Locate the cell with the specified text and output its [x, y] center coordinate. 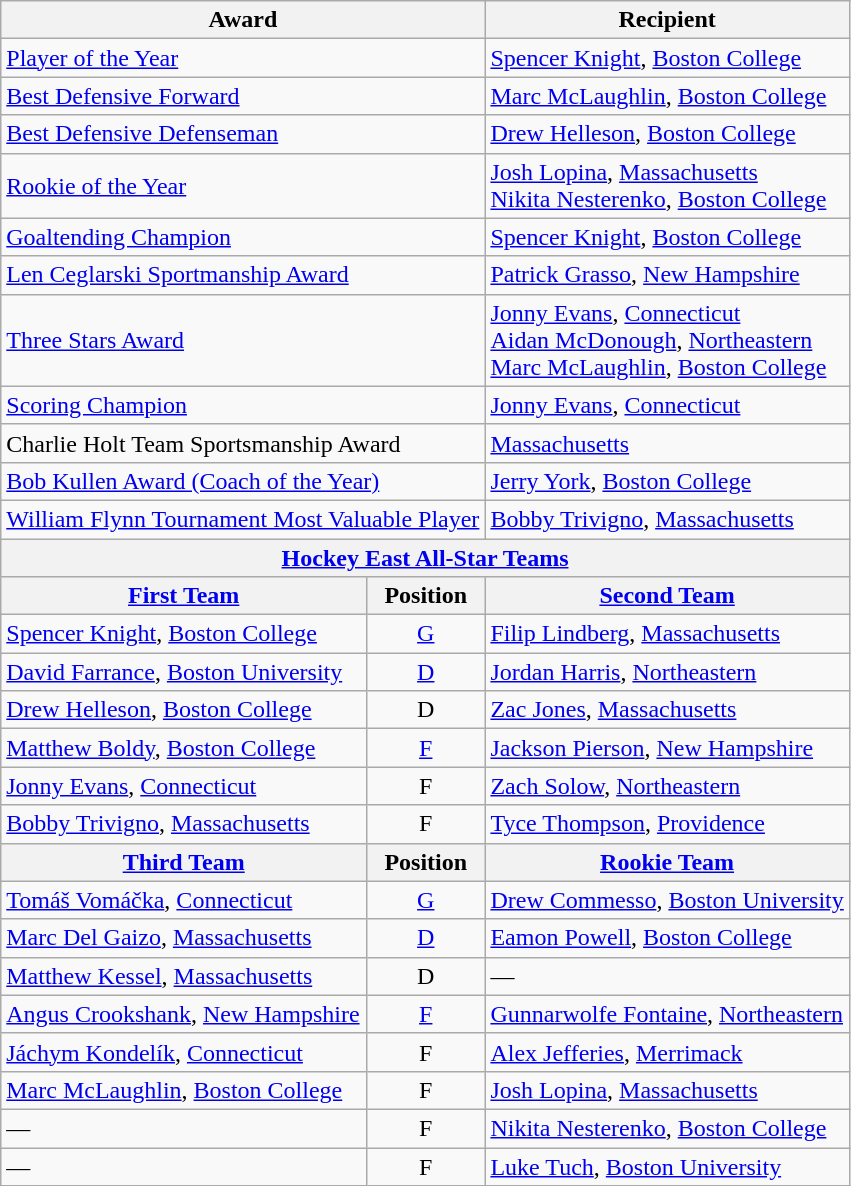
Second Team [667, 596]
Nikita Nesterenko, Boston College [667, 1128]
Luke Tuch, Boston University [667, 1167]
Jerry York, Boston College [667, 481]
Massachusetts [667, 443]
Gunnarwolfe Fontaine, Northeastern [667, 1014]
Jonny Evans, ConnecticutAidan McDonough, NortheasternMarc McLaughlin, Boston College [667, 340]
First Team [184, 596]
Josh Lopina, Massachusetts [667, 1090]
Zach Solow, Northeastern [667, 786]
Jordan Harris, Northeastern [667, 672]
Filip Lindberg, Massachusetts [667, 634]
Patrick Grasso, New Hampshire [667, 275]
Hockey East All-Star Teams [426, 557]
Jackson Pierson, New Hampshire [667, 748]
Jáchym Kondelík, Connecticut [184, 1052]
Best Defensive Forward [243, 96]
Third Team [184, 862]
Eamon Powell, Boston College [667, 938]
David Farrance, Boston University [184, 672]
Rookie Team [667, 862]
Tomáš Vomáčka, Connecticut [184, 900]
Drew Commesso, Boston University [667, 900]
Award [243, 20]
Marc Del Gaizo, Massachusetts [184, 938]
Bob Kullen Award (Coach of the Year) [243, 481]
Angus Crookshank, New Hampshire [184, 1014]
Charlie Holt Team Sportsmanship Award [243, 443]
Scoring Champion [243, 405]
Best Defensive Defenseman [243, 134]
Goaltending Champion [243, 237]
Matthew Kessel, Massachusetts [184, 976]
Josh Lopina, MassachusettsNikita Nesterenko, Boston College [667, 186]
Zac Jones, Massachusetts [667, 710]
Tyce Thompson, Providence [667, 824]
Matthew Boldy, Boston College [184, 748]
Player of the Year [243, 58]
William Flynn Tournament Most Valuable Player [243, 519]
Alex Jefferies, Merrimack [667, 1052]
Len Ceglarski Sportmanship Award [243, 275]
Three Stars Award [243, 340]
Rookie of the Year [243, 186]
Recipient [667, 20]
